Extract the (X, Y) coordinate from the center of the cell holding the provided text.  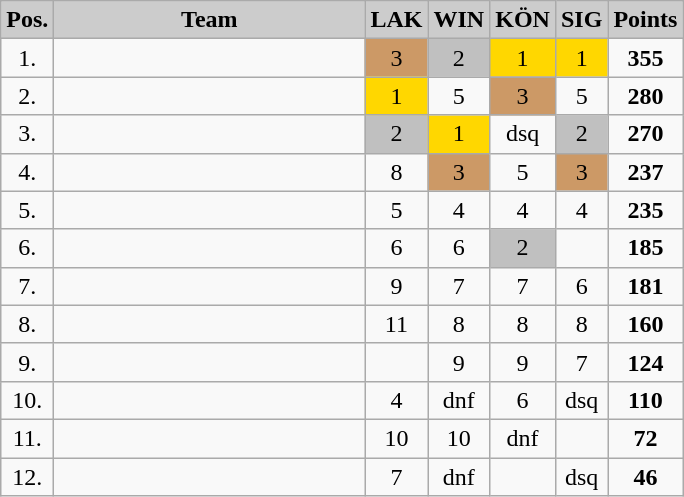
1. (28, 58)
270 (646, 134)
110 (646, 400)
181 (646, 286)
46 (646, 477)
185 (646, 248)
124 (646, 362)
11 (396, 324)
SIG (581, 20)
Pos. (28, 20)
9. (28, 362)
280 (646, 96)
LAK (396, 20)
7. (28, 286)
6. (28, 248)
8. (28, 324)
10. (28, 400)
4. (28, 172)
12. (28, 477)
2. (28, 96)
Points (646, 20)
235 (646, 210)
11. (28, 438)
355 (646, 58)
5. (28, 210)
237 (646, 172)
72 (646, 438)
KÖN (523, 20)
Team (210, 20)
WIN (459, 20)
160 (646, 324)
3. (28, 134)
